Return the (x, y) coordinate for the center point of the cell that contains the specified text.  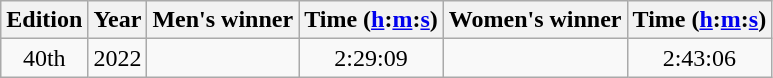
Women's winner (535, 20)
Men's winner (223, 20)
Edition (44, 20)
40th (44, 58)
2:29:09 (372, 58)
2:43:06 (700, 58)
Year (118, 20)
2022 (118, 58)
